Pinpoint the cell where the given text exists, returning its [X, Y] midpoint coordinate. 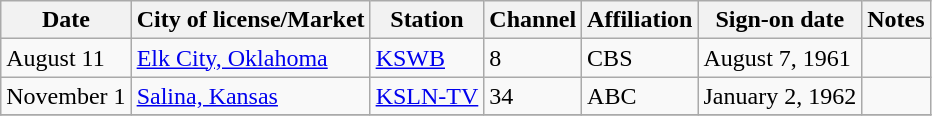
Affiliation [640, 20]
November 1 [66, 96]
Date [66, 20]
ABC [640, 96]
8 [533, 58]
Sign-on date [780, 20]
34 [533, 96]
January 2, 1962 [780, 96]
CBS [640, 58]
Channel [533, 20]
August 7, 1961 [780, 58]
Salina, Kansas [250, 96]
City of license/Market [250, 20]
August 11 [66, 58]
KSLN-TV [427, 96]
KSWB [427, 58]
Station [427, 20]
Elk City, Oklahoma [250, 58]
Notes [896, 20]
